Detect which cell encompasses the target text, then output its [X, Y] center coordinate. 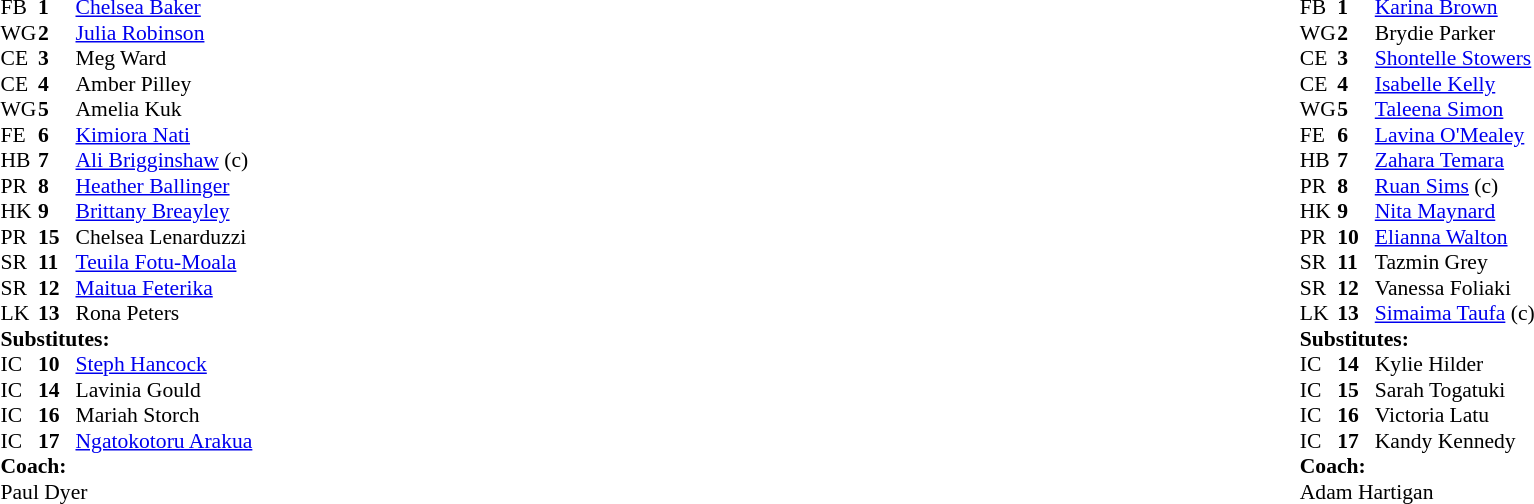
Chelsea Lenarduzzi [164, 237]
Amelia Kuk [164, 109]
Ali Brigginshaw (c) [164, 161]
Ngatokotoru Arakua [164, 441]
Julia Robinson [164, 33]
Lavinia Gould [164, 390]
Amber Pilley [164, 84]
Mariah Storch [164, 415]
Rona Peters [164, 313]
Meg Ward [164, 59]
Heather Ballinger [164, 186]
Substitutes: [126, 339]
Maitua Feterika [164, 288]
Steph Hancock [164, 365]
Brittany Breayley [164, 211]
Coach: [126, 467]
Teuila Fotu-Moala [164, 263]
Kimiora Nati [164, 135]
